Find where the given text appears and provide that cell's center as [x, y] coordinate. 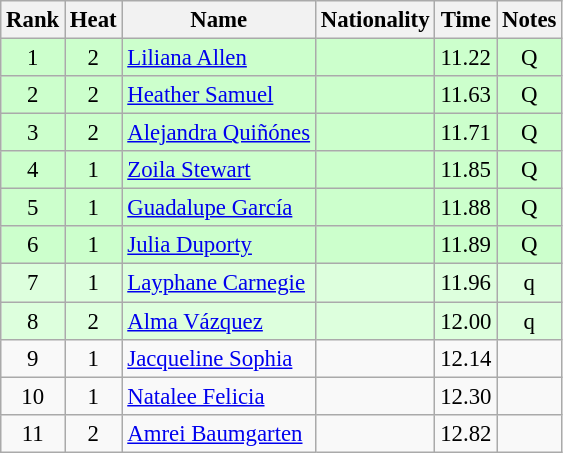
Zoila Stewart [218, 170]
12.14 [466, 358]
12.30 [466, 396]
11.71 [466, 133]
3 [33, 133]
7 [33, 283]
Julia Duporty [218, 245]
Alma Vázquez [218, 321]
Heather Samuel [218, 95]
4 [33, 170]
11.96 [466, 283]
11 [33, 433]
12.00 [466, 321]
Liliana Allen [218, 58]
11.89 [466, 245]
Natalee Felicia [218, 396]
12.82 [466, 433]
11.85 [466, 170]
9 [33, 358]
Alejandra Quiñónes [218, 133]
Jacqueline Sophia [218, 358]
8 [33, 321]
6 [33, 245]
Rank [33, 20]
11.88 [466, 208]
Nationality [374, 20]
11.22 [466, 58]
Layphane Carnegie [218, 283]
Amrei Baumgarten [218, 433]
Time [466, 20]
Guadalupe García [218, 208]
Notes [530, 20]
10 [33, 396]
11.63 [466, 95]
Heat [94, 20]
5 [33, 208]
Name [218, 20]
